Capture the cell that displays the provided text and extract its [x, y] central coordinate. 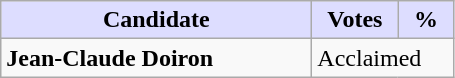
% [426, 20]
Acclaimed [383, 58]
Jean-Claude Doiron [156, 58]
Candidate [156, 20]
Votes [355, 20]
